Extract the [X, Y] coordinate from the center of the cell holding the provided text.  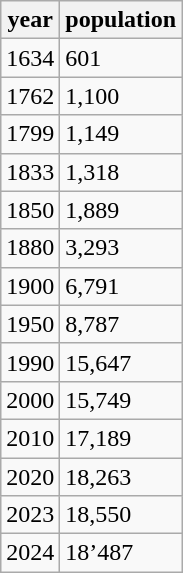
1634 [30, 58]
8,787 [121, 324]
1762 [30, 96]
2020 [30, 477]
2024 [30, 553]
1,889 [121, 210]
2000 [30, 400]
601 [121, 58]
17,189 [121, 438]
18’487 [121, 553]
1950 [30, 324]
year [30, 20]
1900 [30, 286]
6,791 [121, 286]
1,100 [121, 96]
1833 [30, 172]
3,293 [121, 248]
2023 [30, 515]
1799 [30, 134]
1990 [30, 362]
2010 [30, 438]
18,263 [121, 477]
1850 [30, 210]
18,550 [121, 515]
population [121, 20]
15,749 [121, 400]
1,318 [121, 172]
1880 [30, 248]
1,149 [121, 134]
15,647 [121, 362]
